Return (X, Y) of the center of cell containing provided text 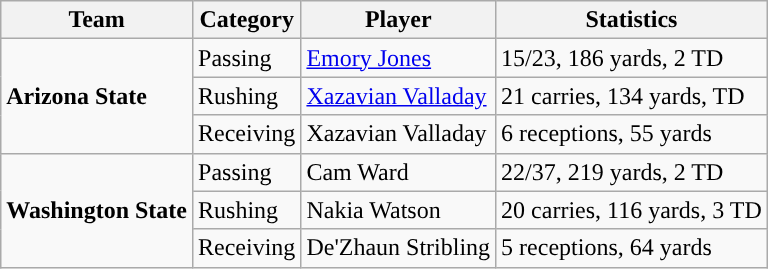
15/23, 186 yards, 2 TD (632, 58)
Statistics (632, 20)
De'Zhaun Stribling (398, 248)
Arizona State (97, 96)
20 carries, 116 yards, 3 TD (632, 210)
Emory Jones (398, 58)
Category (247, 20)
Team (97, 20)
Player (398, 20)
Washington State (97, 210)
6 receptions, 55 yards (632, 134)
5 receptions, 64 yards (632, 248)
21 carries, 134 yards, TD (632, 96)
22/37, 219 yards, 2 TD (632, 172)
Cam Ward (398, 172)
Nakia Watson (398, 210)
